From the cell containing the given text, extract its center point as (x, y) coordinate. 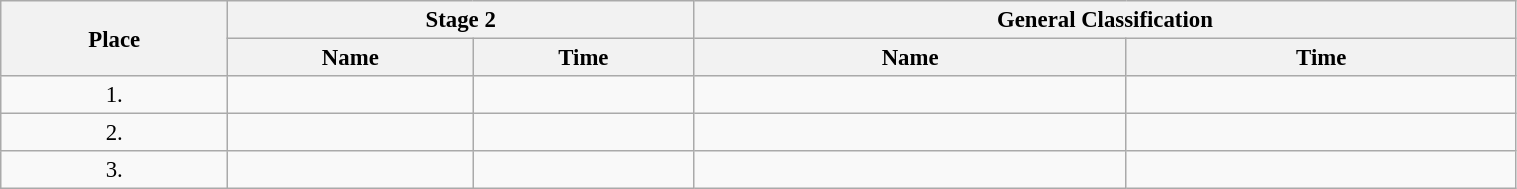
2. (114, 133)
General Classification (1105, 20)
Place (114, 38)
3. (114, 170)
1. (114, 95)
Stage 2 (461, 20)
